Output the [X, Y] coordinate of the center of the cell containing the given text.  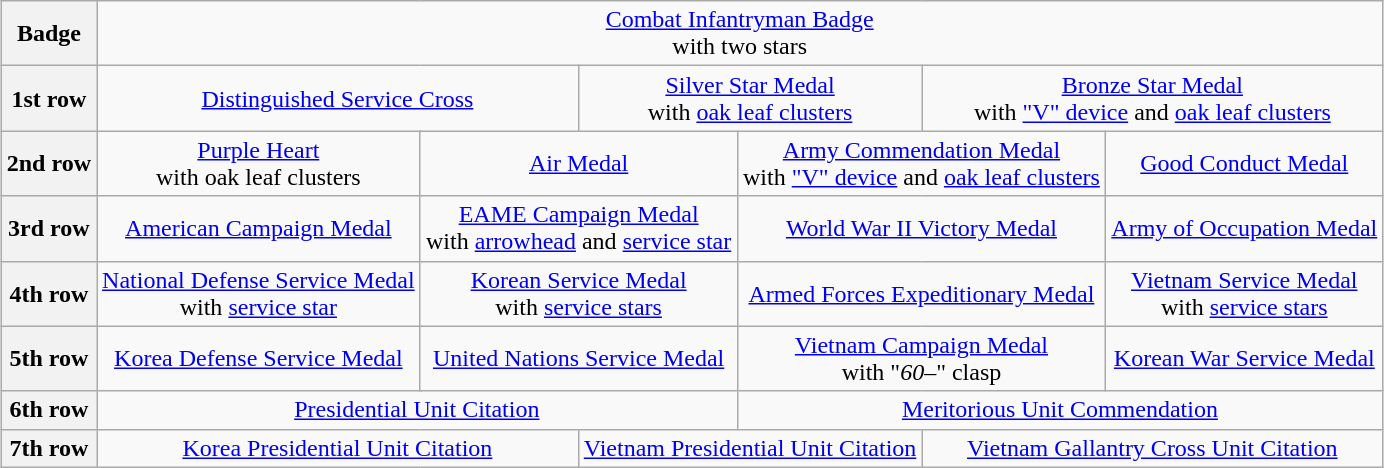
Korean Service Medalwith service stars [578, 294]
American Campaign Medal [259, 228]
Korea Presidential Unit Citation [338, 448]
Vietnam Gallantry Cross Unit Citation [1152, 448]
Air Medal [578, 164]
Armed Forces Expeditionary Medal [922, 294]
Vietnam Campaign Medalwith "60–" clasp [922, 358]
Silver Star Medalwith oak leaf clusters [750, 98]
6th row [48, 410]
5th row [48, 358]
Meritorious Unit Commendation [1060, 410]
Combat Infantryman Badgewith two stars [740, 34]
Vietnam Presidential Unit Citation [750, 448]
Korea Defense Service Medal [259, 358]
Distinguished Service Cross [338, 98]
EAME Campaign Medalwith arrowhead and service star [578, 228]
3rd row [48, 228]
1st row [48, 98]
Vietnam Service Medalwith service stars [1244, 294]
7th row [48, 448]
Presidential Unit Citation [418, 410]
4th row [48, 294]
Army of Occupation Medal [1244, 228]
Good Conduct Medal [1244, 164]
Korean War Service Medal [1244, 358]
Army Commendation Medalwith "V" device and oak leaf clusters [922, 164]
Purple Heartwith oak leaf clusters [259, 164]
National Defense Service Medalwith service star [259, 294]
2nd row [48, 164]
Badge [48, 34]
Bronze Star Medalwith "V" device and oak leaf clusters [1152, 98]
United Nations Service Medal [578, 358]
World War II Victory Medal [922, 228]
